Provide the [x, y] coordinate of the cell's center where the given text is located.  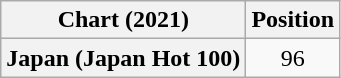
Chart (2021) [124, 20]
96 [293, 58]
Japan (Japan Hot 100) [124, 58]
Position [293, 20]
